Provide the (x, y) coordinate of the cell's center where the given text is located.  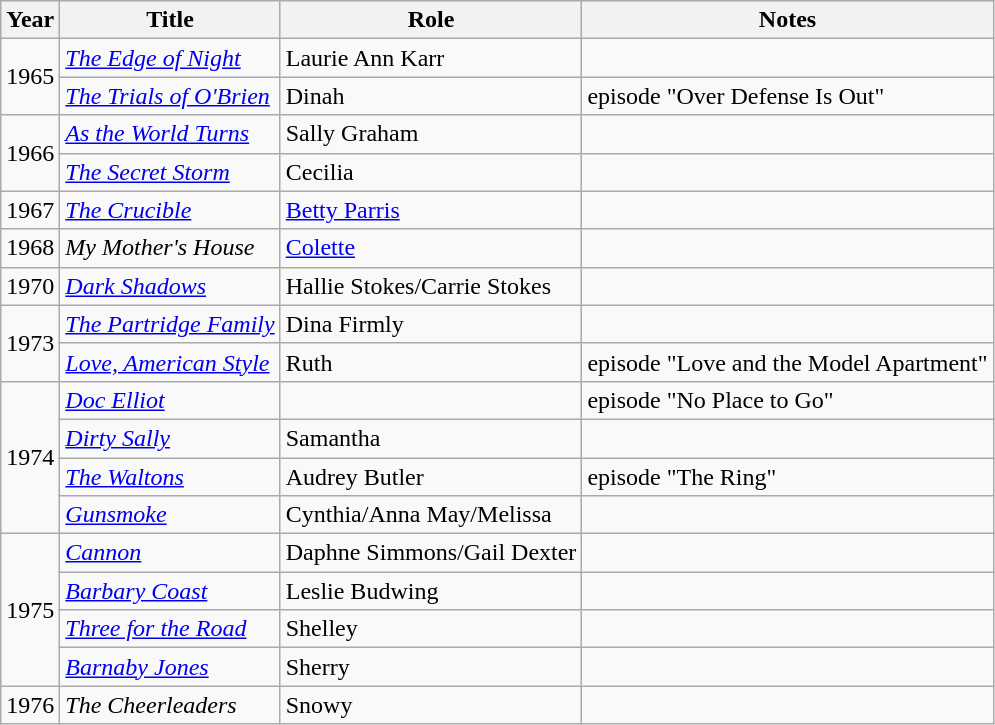
1967 (30, 210)
Colette (431, 248)
episode "No Place to Go" (788, 400)
Gunsmoke (170, 515)
Role (431, 20)
The Waltons (170, 477)
Cecilia (431, 172)
Daphne Simmons/Gail Dexter (431, 553)
Snowy (431, 705)
episode "Over Defense Is Out" (788, 96)
As the World Turns (170, 134)
Dinah (431, 96)
1968 (30, 248)
Betty Parris (431, 210)
The Partridge Family (170, 324)
Sherry (431, 667)
Sally Graham (431, 134)
1975 (30, 610)
Barnaby Jones (170, 667)
Shelley (431, 629)
Barbary Coast (170, 591)
Laurie Ann Karr (431, 58)
The Crucible (170, 210)
Love, American Style (170, 362)
Notes (788, 20)
The Secret Storm (170, 172)
1965 (30, 77)
Dark Shadows (170, 286)
Hallie Stokes/Carrie Stokes (431, 286)
Title (170, 20)
My Mother's House (170, 248)
The Trials of O'Brien (170, 96)
1974 (30, 457)
The Cheerleaders (170, 705)
Cannon (170, 553)
The Edge of Night (170, 58)
Cynthia/Anna May/Melissa (431, 515)
1973 (30, 343)
Samantha (431, 438)
episode "Love and the Model Apartment" (788, 362)
1970 (30, 286)
episode "The Ring" (788, 477)
Dirty Sally (170, 438)
Doc Elliot (170, 400)
Dina Firmly (431, 324)
Audrey Butler (431, 477)
1976 (30, 705)
Year (30, 20)
Three for the Road (170, 629)
Leslie Budwing (431, 591)
1966 (30, 153)
Ruth (431, 362)
